Scan for the cell matching the given text and deliver its [x, y] coordinate at center. 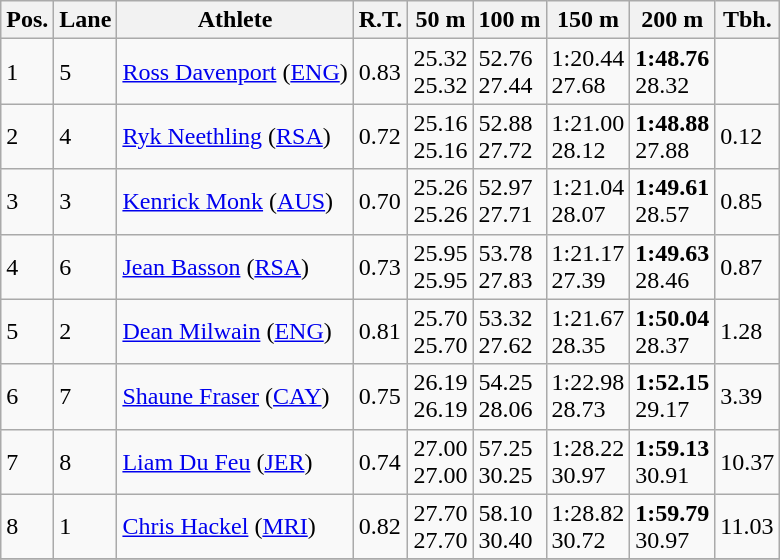
Chris Hackel (MRI) [235, 526]
1:49.6328.46 [672, 266]
26.1926.19 [440, 396]
Liam Du Feu (JER) [235, 462]
27.0027.00 [440, 462]
Pos. [28, 20]
1:21.0428.07 [588, 202]
10.37 [748, 462]
0.83 [380, 72]
1:21.6728.35 [588, 332]
58.1030.40 [510, 526]
Shaune Fraser (CAY) [235, 396]
100 m [510, 20]
0.87 [748, 266]
Ryk Neethling (RSA) [235, 136]
53.7827.83 [510, 266]
1:49.6128.57 [672, 202]
Tbh. [748, 20]
R.T. [380, 20]
0.73 [380, 266]
11.03 [748, 526]
1:21.1727.39 [588, 266]
1:28.2230.97 [588, 462]
Jean Basson (RSA) [235, 266]
25.7025.70 [440, 332]
0.12 [748, 136]
0.81 [380, 332]
150 m [588, 20]
54.2528.06 [510, 396]
Athlete [235, 20]
1:48.8827.88 [672, 136]
25.1625.16 [440, 136]
1:48.7628.32 [672, 72]
25.3225.32 [440, 72]
25.9525.95 [440, 266]
0.70 [380, 202]
Lane [86, 20]
1:21.0028.12 [588, 136]
25.2625.26 [440, 202]
200 m [672, 20]
52.8827.72 [510, 136]
1:20.4427.68 [588, 72]
50 m [440, 20]
1:59.7930.97 [672, 526]
Ross Davenport (ENG) [235, 72]
3.39 [748, 396]
52.7627.44 [510, 72]
0.85 [748, 202]
57.2530.25 [510, 462]
0.74 [380, 462]
1:50.0428.37 [672, 332]
1:52.1529.17 [672, 396]
0.82 [380, 526]
0.75 [380, 396]
53.3227.62 [510, 332]
1:59.1330.91 [672, 462]
Kenrick Monk (AUS) [235, 202]
1:28.8230.72 [588, 526]
Dean Milwain (ENG) [235, 332]
0.72 [380, 136]
1.28 [748, 332]
27.7027.70 [440, 526]
52.9727.71 [510, 202]
1:22.9828.73 [588, 396]
